Return the [X, Y] coordinate for the center point of the cell that contains the specified text.  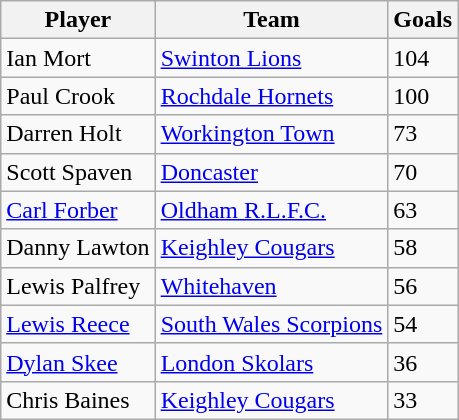
South Wales Scorpions [272, 324]
70 [423, 172]
Lewis Palfrey [78, 286]
Team [272, 20]
104 [423, 58]
Rochdale Hornets [272, 96]
Scott Spaven [78, 172]
Paul Crook [78, 96]
Dylan Skee [78, 362]
73 [423, 134]
Danny Lawton [78, 248]
Player [78, 20]
Whitehaven [272, 286]
54 [423, 324]
100 [423, 96]
Swinton Lions [272, 58]
Goals [423, 20]
Oldham R.L.F.C. [272, 210]
63 [423, 210]
Darren Holt [78, 134]
London Skolars [272, 362]
Carl Forber [78, 210]
Workington Town [272, 134]
Doncaster [272, 172]
33 [423, 400]
Chris Baines [78, 400]
58 [423, 248]
36 [423, 362]
Ian Mort [78, 58]
56 [423, 286]
Lewis Reece [78, 324]
